Determine the (X, Y) coordinate at the center of the cell enclosing the given text.  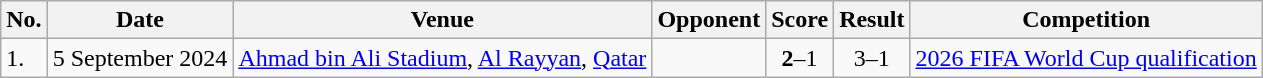
3–1 (872, 58)
Competition (1086, 20)
5 September 2024 (140, 58)
Ahmad bin Ali Stadium, Al Rayyan, Qatar (442, 58)
2–1 (800, 58)
Opponent (709, 20)
1. (24, 58)
Result (872, 20)
Venue (442, 20)
No. (24, 20)
2026 FIFA World Cup qualification (1086, 58)
Score (800, 20)
Date (140, 20)
